Identify which cell holds the provided text, then report its (x, y) central coordinate. 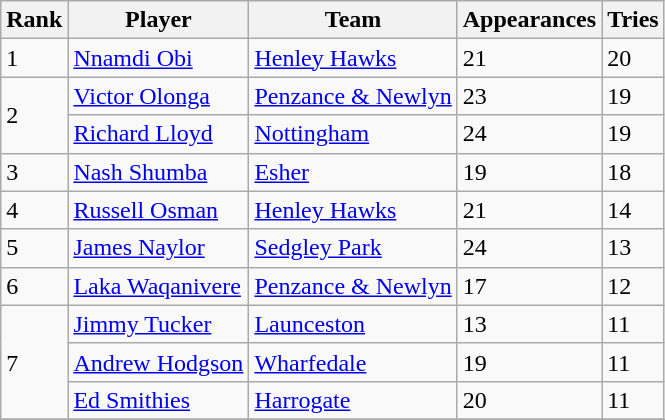
Ed Smithies (158, 400)
Sedgley Park (353, 248)
Nnamdi Obi (158, 58)
Tries (634, 20)
Esher (353, 172)
7 (34, 362)
Launceston (353, 324)
23 (529, 96)
Laka Waqanivere (158, 286)
Player (158, 20)
4 (34, 210)
5 (34, 248)
Nash Shumba (158, 172)
18 (634, 172)
Jimmy Tucker (158, 324)
James Naylor (158, 248)
6 (34, 286)
Wharfedale (353, 362)
Harrogate (353, 400)
1 (34, 58)
Rank (34, 20)
Russell Osman (158, 210)
Team (353, 20)
Appearances (529, 20)
Andrew Hodgson (158, 362)
Richard Lloyd (158, 134)
12 (634, 286)
2 (34, 115)
17 (529, 286)
14 (634, 210)
3 (34, 172)
Victor Olonga (158, 96)
Nottingham (353, 134)
